Search for the cell housing the specified text and yield its (X, Y) center coordinate. 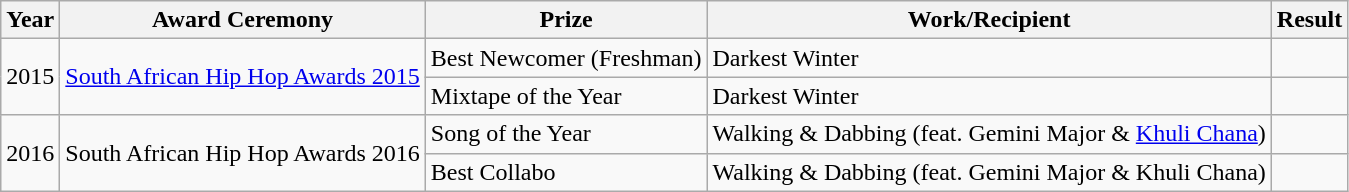
Best Newcomer (Freshman) (566, 58)
2015 (30, 77)
Mixtape of the Year (566, 96)
Song of the Year (566, 134)
Award Ceremony (243, 20)
South African Hip Hop Awards 2015 (243, 77)
2016 (30, 153)
Prize (566, 20)
Best Collabo (566, 172)
Work/Recipient (989, 20)
South African Hip Hop Awards 2016 (243, 153)
Result (1309, 20)
Year (30, 20)
